Scan for the cell matching the given text and deliver its [x, y] coordinate at center. 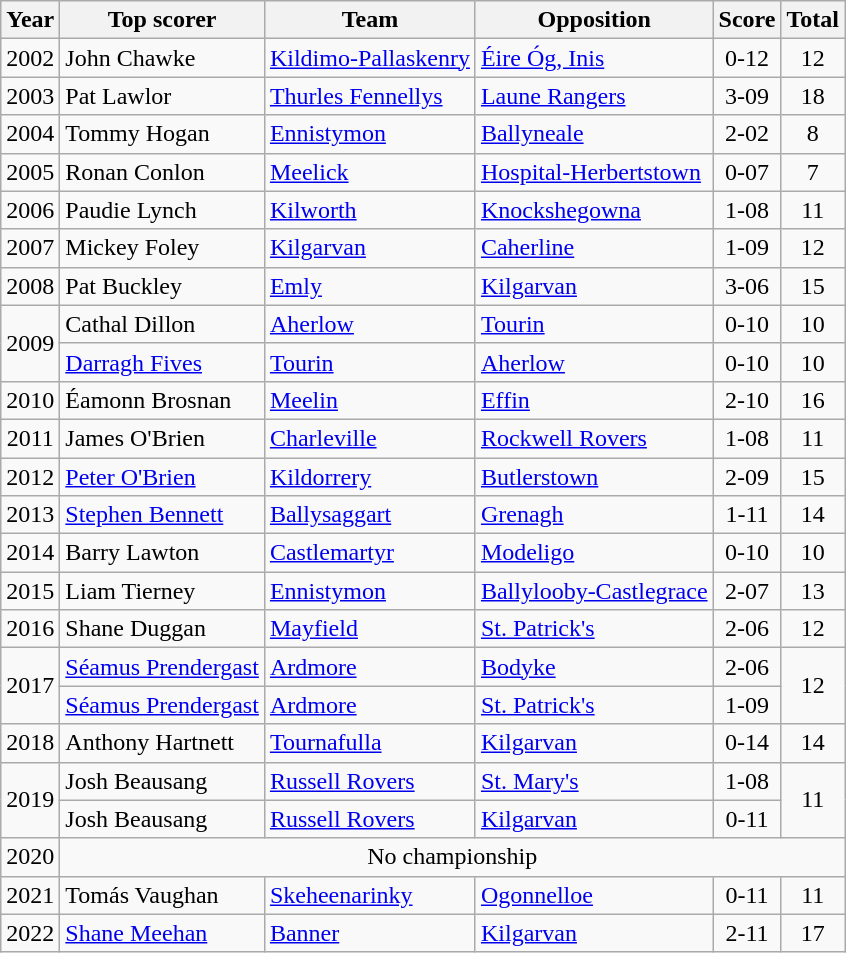
2016 [30, 629]
Peter O'Brien [162, 477]
Stephen Bennett [162, 515]
Paudie Lynch [162, 210]
Ballysaggart [370, 515]
17 [813, 933]
2007 [30, 248]
2-02 [747, 134]
Kildorrery [370, 477]
Shane Meehan [162, 933]
Total [813, 20]
2021 [30, 895]
Barry Lawton [162, 553]
Hospital-Herbertstown [594, 172]
Meelick [370, 172]
Éamonn Brosnan [162, 400]
2014 [30, 553]
2-09 [747, 477]
Mayfield [370, 629]
No championship [452, 857]
Team [370, 20]
2020 [30, 857]
Emly [370, 286]
0-14 [747, 743]
2002 [30, 58]
2015 [30, 591]
2006 [30, 210]
Tommy Hogan [162, 134]
2011 [30, 438]
Banner [370, 933]
Kildimo-Pallaskenry [370, 58]
Caherline [594, 248]
Knockshegowna [594, 210]
St. Mary's [594, 781]
2-07 [747, 591]
Laune Rangers [594, 96]
Cathal Dillon [162, 324]
7 [813, 172]
Charleville [370, 438]
2022 [30, 933]
Skeheenarinky [370, 895]
John Chawke [162, 58]
18 [813, 96]
Meelin [370, 400]
Pat Lawlor [162, 96]
Éire Óg, Inis [594, 58]
2017 [30, 686]
2009 [30, 343]
Modeligo [594, 553]
0-07 [747, 172]
3-06 [747, 286]
James O'Brien [162, 438]
8 [813, 134]
Ballylooby-Castlegrace [594, 591]
Rockwell Rovers [594, 438]
2005 [30, 172]
Shane Duggan [162, 629]
2018 [30, 743]
Butlerstown [594, 477]
2-11 [747, 933]
2003 [30, 96]
Mickey Foley [162, 248]
Darragh Fives [162, 362]
1-11 [747, 515]
Tournafulla [370, 743]
Bodyke [594, 667]
Top scorer [162, 20]
2019 [30, 800]
Tomás Vaughan [162, 895]
Anthony Hartnett [162, 743]
Grenagh [594, 515]
Thurles Fennellys [370, 96]
2004 [30, 134]
16 [813, 400]
2012 [30, 477]
Score [747, 20]
2008 [30, 286]
Ballyneale [594, 134]
3-09 [747, 96]
Kilworth [370, 210]
Liam Tierney [162, 591]
2-10 [747, 400]
Castlemartyr [370, 553]
0-12 [747, 58]
Opposition [594, 20]
Year [30, 20]
2013 [30, 515]
13 [813, 591]
Ogonnelloe [594, 895]
Effin [594, 400]
2010 [30, 400]
Pat Buckley [162, 286]
Ronan Conlon [162, 172]
